Provide the [X, Y] coordinate of the cell's center where the given text is located.  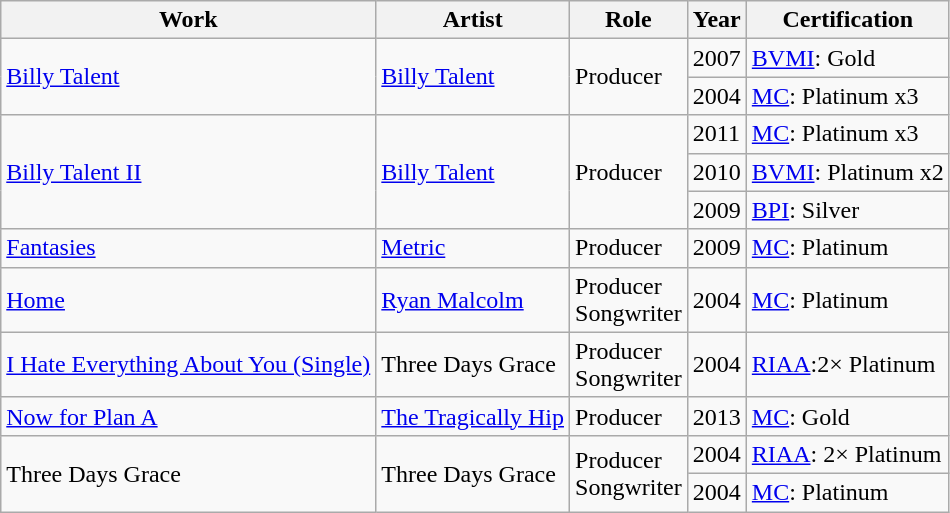
Role [629, 20]
I Hate Everything About You (Single) [188, 364]
2007 [716, 58]
Metric [473, 248]
Year [716, 20]
Now for Plan A [188, 416]
BVMI: Gold [848, 58]
RIAA: 2× Platinum [848, 454]
MC: Gold [848, 416]
RIAA:2× Platinum [848, 364]
The Tragically Hip [473, 416]
Billy Talent II [188, 172]
Work [188, 20]
2013 [716, 416]
Fantasies [188, 248]
Artist [473, 20]
BVMI: Platinum x2 [848, 172]
Ryan Malcolm [473, 300]
BPI: Silver [848, 210]
Home [188, 300]
2010 [716, 172]
2011 [716, 134]
Certification [848, 20]
